Search for the cell housing the specified text and yield its [X, Y] center coordinate. 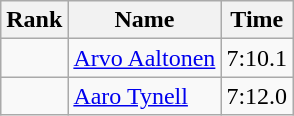
Aaro Tynell [144, 96]
Time [257, 20]
7:12.0 [257, 96]
Arvo Aaltonen [144, 58]
Rank [34, 20]
Name [144, 20]
7:10.1 [257, 58]
